Provide the [X, Y] coordinate of the cell's center where the given text is located.  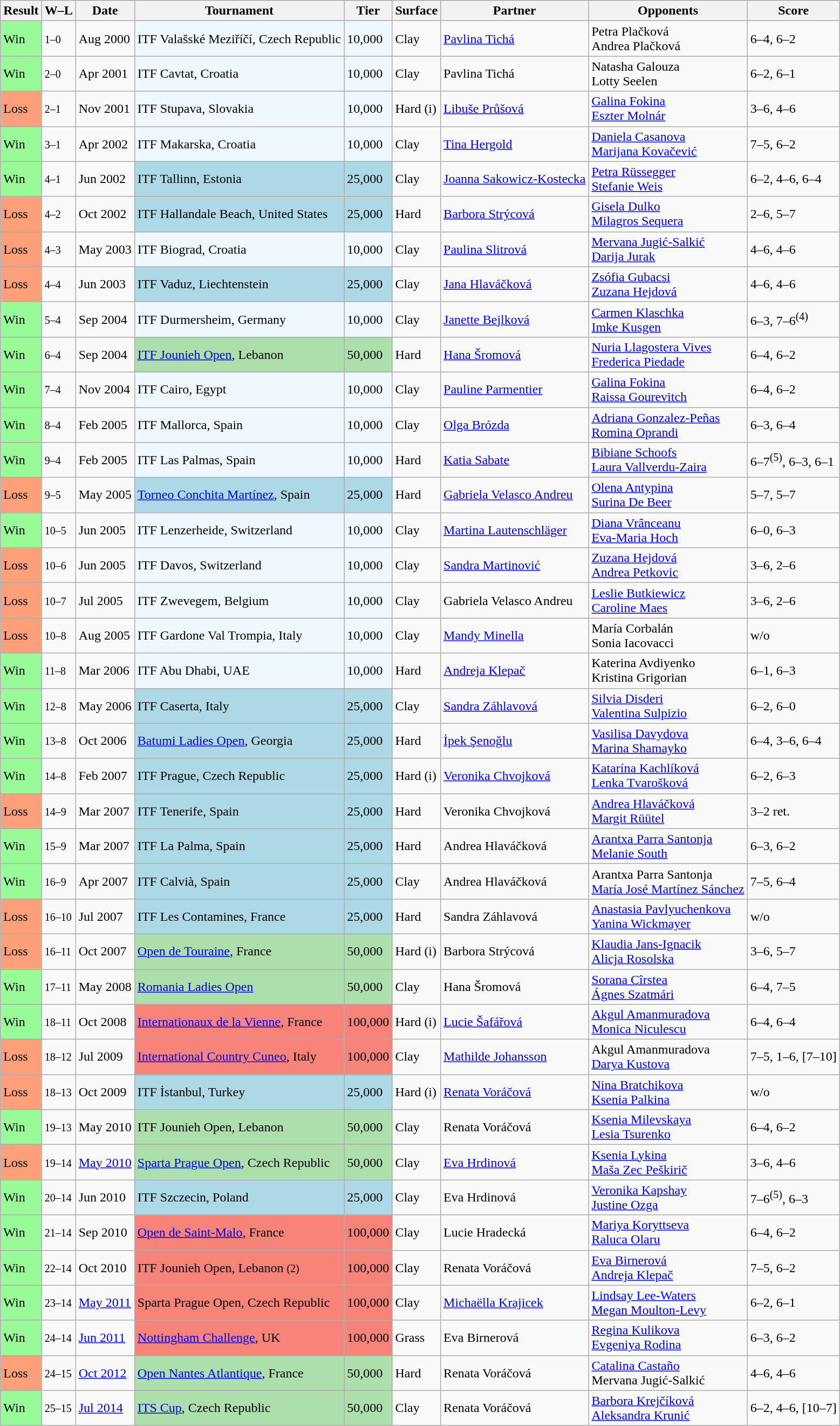
ITF Cavtat, Croatia [240, 73]
Sep 2010 [105, 1233]
4–1 [58, 179]
13–8 [58, 741]
Joanna Sakowicz-Kostecka [515, 179]
Ksenia Milevskaya Lesia Tsurenko [668, 1127]
Galina Fokina Raissa Gourevitch [668, 390]
4–4 [58, 284]
Aug 2000 [105, 39]
18–13 [58, 1092]
9–5 [58, 495]
Olga Brózda [515, 424]
Gisela Dulko Milagros Sequera [668, 214]
ITF Calvià, Spain [240, 881]
6–3, 6–4 [793, 424]
14–9 [58, 811]
Open de Touraine, France [240, 951]
ITF Stupava, Slovakia [240, 109]
2–0 [58, 73]
Oct 2007 [105, 951]
W–L [58, 11]
7–6(5), 6–3 [793, 1197]
Jun 2011 [105, 1337]
6–7(5), 6–3, 6–1 [793, 460]
Diana Vrânceanu Eva-Maria Hoch [668, 530]
2–6, 5–7 [793, 214]
2–1 [58, 109]
Arantxa Parra Santonja Melanie South [668, 846]
Michaëlla Krajicek [515, 1303]
Oct 2010 [105, 1267]
Opponents [668, 11]
Bibiane Schoofs Laura Vallverdu-Zaira [668, 460]
24–14 [58, 1337]
3–2 ret. [793, 811]
Jun 2010 [105, 1197]
Arantxa Parra Santonja María José Martínez Sánchez [668, 881]
ITF Cairo, Egypt [240, 390]
Regina Kulikova Evgeniya Rodina [668, 1337]
24–15 [58, 1373]
18–12 [58, 1057]
Mar 2006 [105, 670]
Petra Rüssegger Stefanie Weis [668, 179]
ITF Valašské Meziříčí, Czech Republic [240, 39]
6–2, 4–6, [10–7] [793, 1408]
21–14 [58, 1233]
Catalina Castaño Mervana Jugić-Salkić [668, 1373]
ITF Lenzerheide, Switzerland [240, 530]
4–3 [58, 249]
Veronika Kapshay Justine Ozga [668, 1197]
7–5, 6–4 [793, 881]
Paulina Slitrová [515, 249]
Tier [368, 11]
5–7, 5–7 [793, 495]
Katarína Kachlíková Lenka Tvarošková [668, 776]
Pauline Parmentier [515, 390]
Lucie Hradecká [515, 1233]
4–2 [58, 214]
Oct 2006 [105, 741]
Martina Lautenschläger [515, 530]
ITF Makarska, Croatia [240, 144]
ITF Mallorca, Spain [240, 424]
Barbora Krejčíková Aleksandra Krunić [668, 1408]
Mandy Minella [515, 636]
1–0 [58, 39]
Galina Fokina Eszter Molnár [668, 109]
16–11 [58, 951]
Torneo Conchita Martínez, Spain [240, 495]
ITF Biograd, Croatia [240, 249]
ITF Vaduz, Liechtenstein [240, 284]
Zuzana Hejdová Andrea Petkovic [668, 566]
10–5 [58, 530]
Silvia Disderi Valentina Sulpizio [668, 706]
Janette Bejlková [515, 320]
Carmen Klaschka Imke Kusgen [668, 320]
Eva Birnerová Andreja Klepač [668, 1267]
11–8 [58, 670]
Klaudia Jans-Ignacik Alicja Rosolska [668, 951]
May 2008 [105, 987]
Aug 2005 [105, 636]
Oct 2002 [105, 214]
Akgul Amanmuradova Monica Niculescu [668, 1022]
Katia Sabate [515, 460]
Score [793, 11]
Jana Hlaváčková [515, 284]
Anastasia Pavlyuchenkova Yanina Wickmayer [668, 916]
Natasha Galouza Lotty Seelen [668, 73]
Katerina Avdiyenko Kristina Grigorian [668, 670]
Leslie Butkiewicz Caroline Maes [668, 600]
Mervana Jugić-Salkić Darija Jurak [668, 249]
ITF Tenerife, Spain [240, 811]
Open de Saint-Malo, France [240, 1233]
Daniela Casanova Marijana Kovačević [668, 144]
ITF Tallinn, Estonia [240, 179]
17–11 [58, 987]
5–4 [58, 320]
Petra Plačková Andrea Plačková [668, 39]
Result [21, 11]
İpek Şenoğlu [515, 741]
6–0, 6–3 [793, 530]
Tina Hergold [515, 144]
Lucie Šafářová [515, 1022]
6–4 [58, 354]
Partner [515, 11]
ITF Davos, Switzerland [240, 566]
Akgul Amanmuradova Darya Kustova [668, 1057]
Vasilisa Davydova Marina Shamayko [668, 741]
Libuše Průšová [515, 109]
María Corbalán Sonia Iacovacci [668, 636]
Olena Antypina Surina De Beer [668, 495]
ITF Caserta, Italy [240, 706]
ITF İstanbul, Turkey [240, 1092]
15–9 [58, 846]
Nov 2004 [105, 390]
7–5, 1–6, [7–10] [793, 1057]
3–6, 5–7 [793, 951]
Feb 2007 [105, 776]
ITF Zwevegem, Belgium [240, 600]
Zsófia Gubacsi Zuzana Hejdová [668, 284]
16–9 [58, 881]
10–6 [58, 566]
Date [105, 11]
May 2005 [105, 495]
ITF Durmersheim, Germany [240, 320]
ITF Prague, Czech Republic [240, 776]
Jun 2002 [105, 179]
Apr 2007 [105, 881]
Mariya Koryttseva Raluca Olaru [668, 1233]
12–8 [58, 706]
6–4, 6–4 [793, 1022]
Nov 2001 [105, 109]
Sandra Martinović [515, 566]
Andrea Hlaváčková Margit Rüütel [668, 811]
Lindsay Lee-Waters Megan Moulton-Levy [668, 1303]
May 2006 [105, 706]
19–14 [58, 1163]
Batumi Ladies Open, Georgia [240, 741]
ITF Abu Dhabi, UAE [240, 670]
6–2, 6–0 [793, 706]
Jul 2005 [105, 600]
ITF Hallandale Beach, United States [240, 214]
Nottingham Challenge, UK [240, 1337]
Mathilde Johansson [515, 1057]
Sorana Cîrstea Ágnes Szatmári [668, 987]
Jul 2009 [105, 1057]
International Country Cuneo, Italy [240, 1057]
ITF Jounieh Open, Lebanon (2) [240, 1267]
14–8 [58, 776]
Apr 2002 [105, 144]
23–14 [58, 1303]
25–15 [58, 1408]
Apr 2001 [105, 73]
Grass [416, 1337]
Eva Birnerová [515, 1337]
Nina Bratchikova Ksenia Palkina [668, 1092]
Nuria Llagostera Vives Frederica Piedade [668, 354]
6–4, 3–6, 6–4 [793, 741]
6–2, 4–6, 6–4 [793, 179]
ITF Les Contamines, France [240, 916]
Open Nantes Atlantique, France [240, 1373]
22–14 [58, 1267]
6–1, 6–3 [793, 670]
May 2011 [105, 1303]
16–10 [58, 916]
Jul 2007 [105, 916]
6–2, 6–3 [793, 776]
Jul 2014 [105, 1408]
ITS Cup, Czech Republic [240, 1408]
Andreja Klepač [515, 670]
ITF Las Palmas, Spain [240, 460]
Adriana Gonzalez-Peñas Romina Oprandi [668, 424]
10–7 [58, 600]
Oct 2008 [105, 1022]
8–4 [58, 424]
7–4 [58, 390]
9–4 [58, 460]
Jun 2003 [105, 284]
19–13 [58, 1127]
ITF Gardone Val Trompia, Italy [240, 636]
Surface [416, 11]
ITF La Palma, Spain [240, 846]
Internationaux de la Vienne, France [240, 1022]
3–1 [58, 144]
10–8 [58, 636]
6–3, 7–6(4) [793, 320]
Tournament [240, 11]
Ksenia Lykina Maša Zec Peškirič [668, 1163]
Oct 2009 [105, 1092]
May 2003 [105, 249]
ITF Szczecin, Poland [240, 1197]
Oct 2012 [105, 1373]
20–14 [58, 1197]
18–11 [58, 1022]
Romania Ladies Open [240, 987]
6–4, 7–5 [793, 987]
